Capture the cell that displays the provided text and extract its [X, Y] central coordinate. 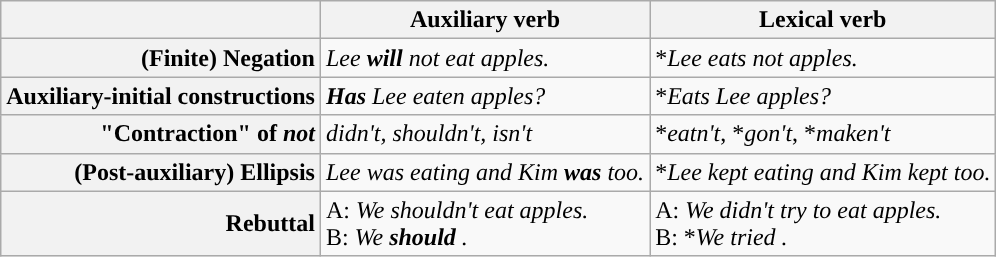
"Contraction" of not [161, 134]
A: We didn't try to eat apples.B: *We tried . [823, 224]
Auxiliary verb [484, 20]
Lee was eating and Kim was too. [484, 172]
Has Lee eaten apples? [484, 96]
A: We shouldn't eat apples.B: We should . [484, 224]
Lee will not eat apples. [484, 58]
didn't, shouldn't, isn't [484, 134]
Lexical verb [823, 20]
(Finite) Negation [161, 58]
*Eats Lee apples? [823, 96]
Rebuttal [161, 224]
*eatn't, *gon't, *maken't [823, 134]
*Lee kept eating and Kim kept too. [823, 172]
(Post-auxiliary) Ellipsis [161, 172]
*Lee eats not apples. [823, 58]
Auxiliary-initial constructions [161, 96]
